From the cell containing the given text, extract its center point as [x, y] coordinate. 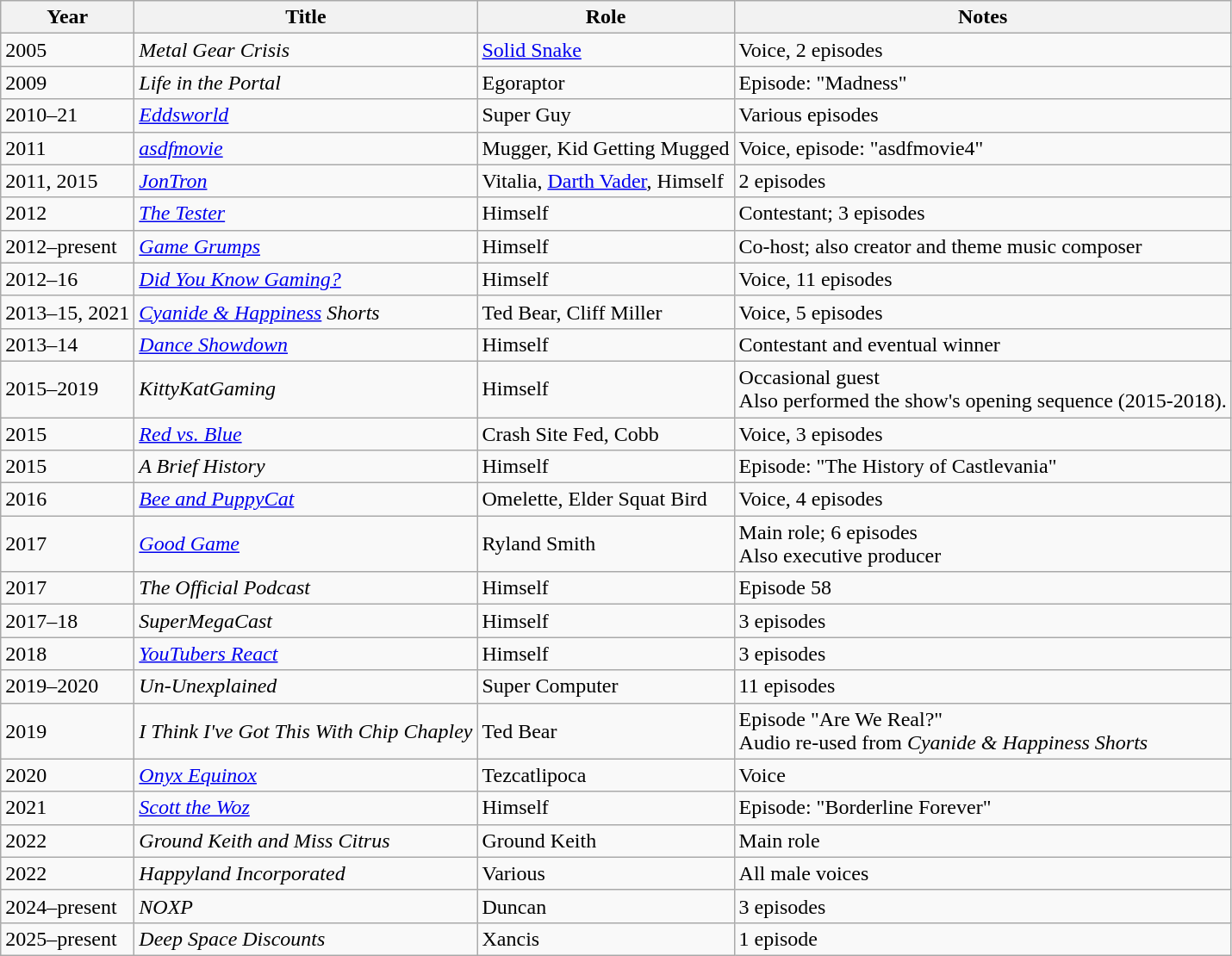
Bee and PuppyCat [306, 500]
Did You Know Gaming? [306, 279]
Co-host; also creator and theme music composer [982, 246]
NOXP [306, 906]
Dance Showdown [306, 345]
Notes [982, 17]
Ted Bear, Cliff Miller [606, 312]
Episode 58 [982, 588]
Contestant and eventual winner [982, 345]
Xancis [606, 939]
KittyKatGaming [306, 389]
Ted Bear [606, 730]
Happyland Incorporated [306, 873]
2021 [67, 808]
2005 [67, 50]
Occasional guestAlso performed the show's opening sequence (2015-2018). [982, 389]
Life in the Portal [306, 83]
Voice, 4 episodes [982, 500]
2017–18 [67, 621]
Year [67, 17]
Ground Keith [606, 841]
2012–16 [67, 279]
2010–21 [67, 115]
2025–present [67, 939]
Episode: "Madness" [982, 83]
2 episodes [982, 181]
Ryland Smith [606, 544]
Contestant; 3 episodes [982, 214]
Vitalia, Darth Vader, Himself [606, 181]
Scott the Woz [306, 808]
Role [606, 17]
The Official Podcast [306, 588]
2019 [67, 730]
Main role; 6 episodesAlso executive producer [982, 544]
JonTron [306, 181]
asdfmovie [306, 148]
Episode: "The History of Castlevania" [982, 467]
Metal Gear Crisis [306, 50]
Tezcatlipoca [606, 775]
Voice, episode: "asdfmovie4" [982, 148]
2018 [67, 654]
Omelette, Elder Squat Bird [606, 500]
Un-Unexplained [306, 686]
Deep Space Discounts [306, 939]
Mugger, Kid Getting Mugged [606, 148]
Super Computer [606, 686]
Eddsworld [306, 115]
Voice, 5 episodes [982, 312]
2019–2020 [67, 686]
Super Guy [606, 115]
Solid Snake [606, 50]
2011 [67, 148]
I Think I've Got This With Chip Chapley [306, 730]
2013–14 [67, 345]
Main role [982, 841]
2009 [67, 83]
2024–present [67, 906]
The Tester [306, 214]
Cyanide & Happiness Shorts [306, 312]
Duncan [606, 906]
11 episodes [982, 686]
2012 [67, 214]
All male voices [982, 873]
Ground Keith and Miss Citrus [306, 841]
2016 [67, 500]
2020 [67, 775]
Voice, 11 episodes [982, 279]
Egoraptor [606, 83]
Title [306, 17]
A Brief History [306, 467]
YouTubers React [306, 654]
SuperMegaCast [306, 621]
2013–15, 2021 [67, 312]
1 episode [982, 939]
Voice [982, 775]
Red vs. Blue [306, 433]
Onyx Equinox [306, 775]
2011, 2015 [67, 181]
2012–present [67, 246]
Episode: "Borderline Forever" [982, 808]
Voice, 3 episodes [982, 433]
Various episodes [982, 115]
Game Grumps [306, 246]
Various [606, 873]
Episode "Are We Real?"Audio re-used from Cyanide & Happiness Shorts [982, 730]
Good Game [306, 544]
Voice, 2 episodes [982, 50]
Crash Site Fed, Cobb [606, 433]
2015–2019 [67, 389]
